Determine the (X, Y) coordinate at the center of the cell enclosing the given text.  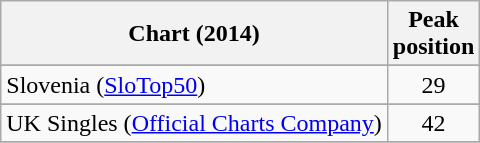
29 (433, 85)
42 (433, 123)
Peakposition (433, 34)
Chart (2014) (194, 34)
Slovenia (SloTop50) (194, 85)
UK Singles (Official Charts Company) (194, 123)
